Extract the [x, y] coordinate from the center of the cell holding the provided text.  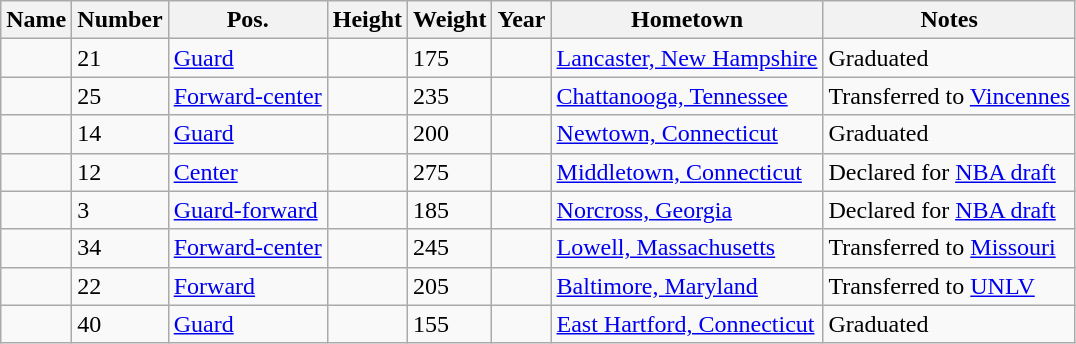
14 [120, 134]
Transferred to Vincennes [949, 96]
East Hartford, Connecticut [687, 324]
34 [120, 248]
Newtown, Connecticut [687, 134]
Number [120, 20]
25 [120, 96]
40 [120, 324]
Guard-forward [248, 210]
205 [450, 286]
Transferred to UNLV [949, 286]
200 [450, 134]
Year [522, 20]
275 [450, 172]
155 [450, 324]
235 [450, 96]
245 [450, 248]
185 [450, 210]
Chattanooga, Tennessee [687, 96]
Hometown [687, 20]
Center [248, 172]
Transferred to Missouri [949, 248]
175 [450, 58]
Name [36, 20]
22 [120, 286]
Baltimore, Maryland [687, 286]
Pos. [248, 20]
Norcross, Georgia [687, 210]
Height [367, 20]
3 [120, 210]
12 [120, 172]
Forward [248, 286]
Lancaster, New Hampshire [687, 58]
Notes [949, 20]
Middletown, Connecticut [687, 172]
Weight [450, 20]
21 [120, 58]
Lowell, Massachusetts [687, 248]
